For the text-containing cell, return its midpoint in (x, y) coordinate format. 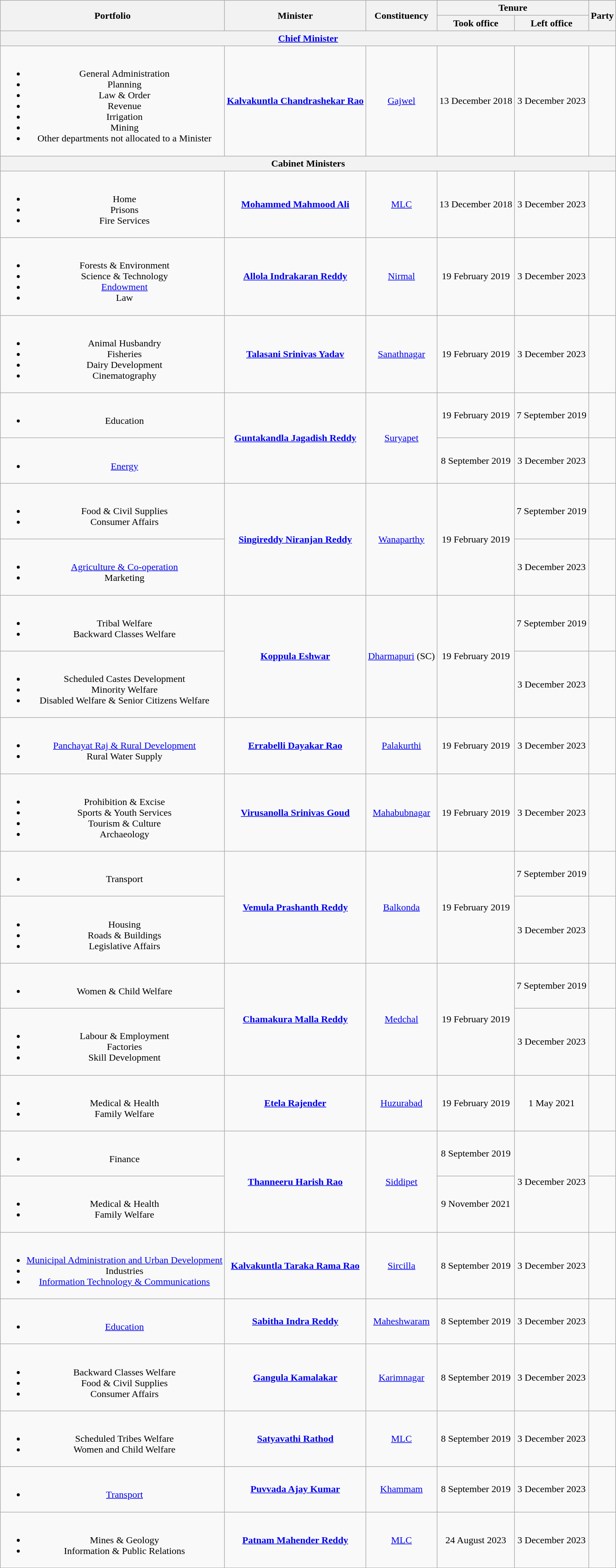
Karimnagar (401, 1377)
Portfolio (113, 16)
Forests & EnvironmentScience & TechnologyEndowmentLaw (113, 276)
Medchal (401, 1019)
24 August 2023 (476, 1540)
Koppula Eshwar (295, 657)
Tenure (513, 8)
Food & Civil SuppliesConsumer Affairs (113, 511)
Wanaparthy (401, 539)
Patnam Mahender Reddy (295, 1540)
Gajwel (401, 101)
Chamakura Malla Reddy (295, 1019)
Finance (113, 1154)
Scheduled Tribes WelfareWomen and Child Welfare (113, 1439)
Etela Rajender (295, 1103)
Kalvakuntla Chandrashekar Rao (295, 101)
Animal HusbandryFisheriesDairy DevelopmentCinematography (113, 354)
Suryapet (401, 438)
Tribal WelfareBackward Classes Welfare (113, 623)
Scheduled Castes DevelopmentMinority WelfareDisabled Welfare & Senior Citizens Welfare (113, 685)
Constituency (401, 16)
Sabitha Indra Reddy (295, 1322)
Talasani Srinivas Yadav (295, 354)
Left office (552, 23)
General AdministrationPlanningLaw & OrderRevenueIrrigationMiningOther departments not allocated to a Minister (113, 101)
Energy (113, 460)
Municipal Administration and Urban DevelopmentIndustriesInformation Technology & Communications (113, 1266)
Prohibition & ExciseSports & Youth ServicesTourism & CultureArchaeology (113, 813)
Allola Indrakaran Reddy (295, 276)
Kalvakuntla Taraka Rama Rao (295, 1266)
Chief Minister (308, 38)
Women & Child Welfare (113, 986)
Backward Classes WelfareFood & Civil SuppliesConsumer Affairs (113, 1377)
Nirmal (401, 276)
Virusanolla Srinivas Goud (295, 813)
1 May 2021 (552, 1103)
Satyavathi Rathod (295, 1439)
Huzurabad (401, 1103)
Guntakandla Jagadish Reddy (295, 438)
Panchayat Raj & Rural DevelopmentRural Water Supply (113, 746)
Dharmapuri (SC) (401, 657)
Thanneeru Harish Rao (295, 1182)
Gangula Kamalakar (295, 1377)
Cabinet Ministers (308, 163)
Vemula Prashanth Reddy (295, 907)
Errabelli Dayakar Rao (295, 746)
Balkonda (401, 907)
9 November 2021 (476, 1204)
Puvvada Ajay Kumar (295, 1489)
HousingRoads & BuildingsLegislative Affairs (113, 930)
HomePrisonsFire Services (113, 205)
Mahabubnagar (401, 813)
Labour & EmploymentFactoriesSkill Development (113, 1042)
Minister (295, 16)
Party (602, 16)
Maheshwaram (401, 1322)
Palakurthi (401, 746)
Singireddy Niranjan Reddy (295, 539)
Took office (476, 23)
Sircilla (401, 1266)
Mines & GeologyInformation & Public Relations (113, 1540)
Agriculture & Co-operationMarketing (113, 567)
Mohammed Mahmood Ali (295, 205)
Siddipet (401, 1182)
Khammam (401, 1489)
Sanathnagar (401, 354)
